Return the (x, y) coordinate for the center point of the cell that contains the specified text.  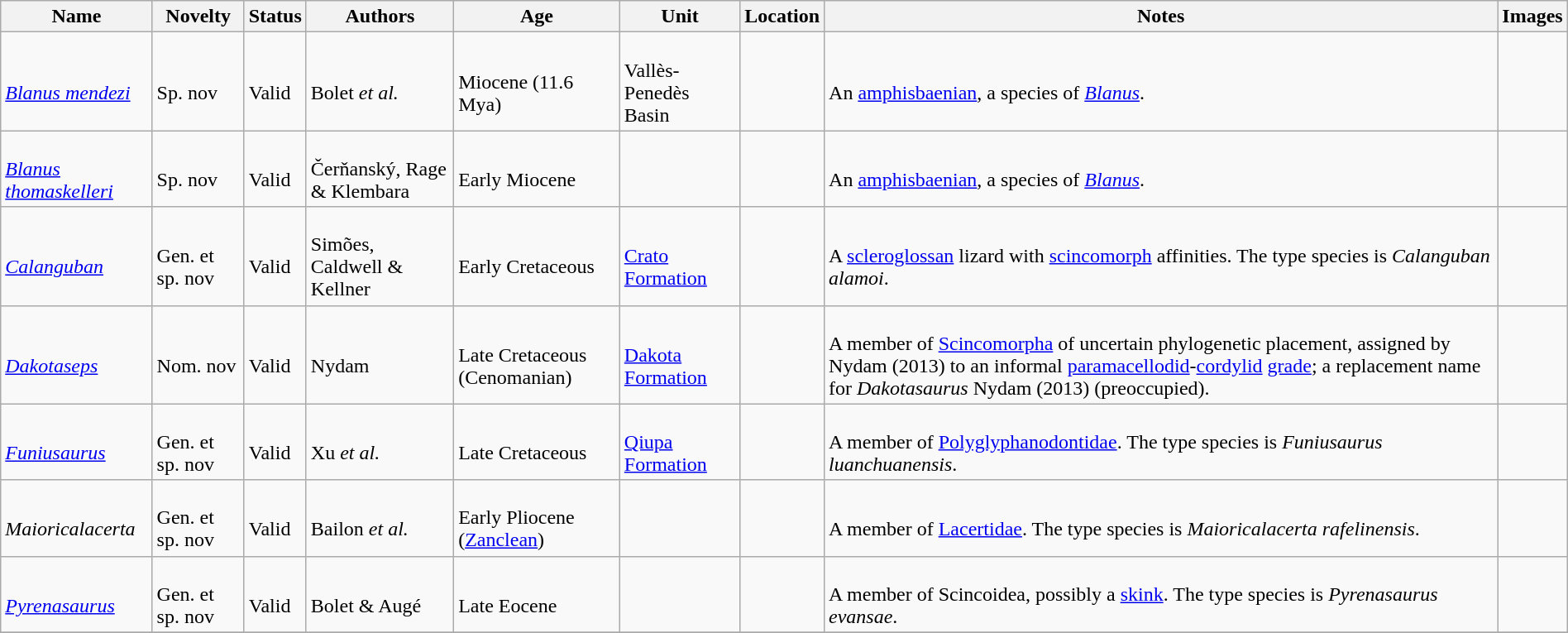
Miocene (11.6 Mya) (538, 81)
Pyrenasaurus (76, 594)
Čerňanský, Rage & Klembara (380, 169)
Location (782, 17)
Late Cretaceous (538, 442)
Qiupa Formation (680, 442)
Status (275, 17)
A member of Polyglyphanodontidae. The type species is Funiusaurus luanchuanensis. (1161, 442)
Blanus mendezi (76, 81)
Notes (1161, 17)
Xu et al. (380, 442)
Unit (680, 17)
Dakotaseps (76, 354)
A member of Scincoidea, possibly a skink. The type species is Pyrenasaurus evansae. (1161, 594)
A scleroglossan lizard with scincomorph affinities. The type species is Calanguban alamoi. (1161, 257)
Late Cretaceous (Cenomanian) (538, 354)
Maioricalacerta (76, 518)
Vallès-Penedès Basin (680, 81)
Age (538, 17)
Early Cretaceous (538, 257)
Blanus thomaskelleri (76, 169)
Bolet et al. (380, 81)
Simões, Caldwell & Kellner (380, 257)
Late Eocene (538, 594)
Nydam (380, 354)
Images (1532, 17)
A member of Lacertidae. The type species is Maioricalacerta rafelinensis. (1161, 518)
Funiusaurus (76, 442)
Crato Formation (680, 257)
Novelty (198, 17)
Name (76, 17)
Dakota Formation (680, 354)
Bolet & Augé (380, 594)
Bailon et al. (380, 518)
Early Miocene (538, 169)
Early Pliocene (Zanclean) (538, 518)
Nom. nov (198, 354)
Calanguban (76, 257)
Authors (380, 17)
